Locate the cell with the specified text and output its (X, Y) center coordinate. 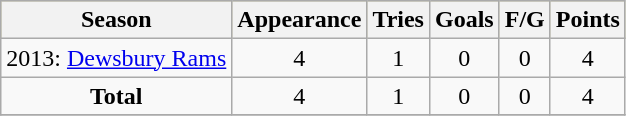
Tries (398, 20)
Appearance (300, 20)
Total (116, 96)
2013: Dewsbury Rams (116, 58)
Points (588, 20)
Season (116, 20)
F/G (524, 20)
Goals (464, 20)
